From the cell containing the given text, extract its center point as [x, y] coordinate. 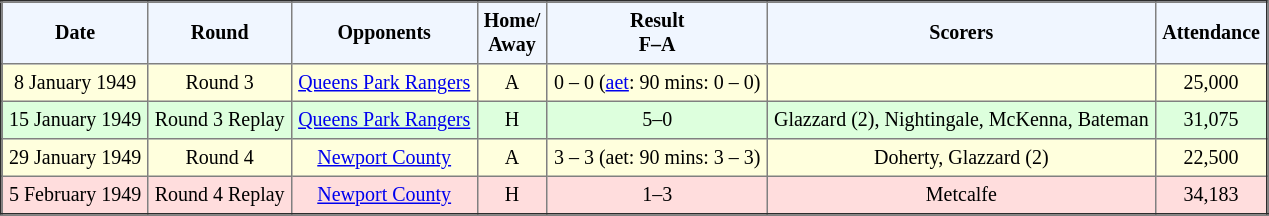
Opponents [384, 33]
Round 4 [220, 158]
25,000 [1211, 83]
Round [220, 33]
Round 3 Replay [220, 120]
Attendance [1211, 33]
34,183 [1211, 195]
29 January 1949 [75, 158]
5 February 1949 [75, 195]
Metcalfe [961, 195]
22,500 [1211, 158]
Glazzard (2), Nightingale, McKenna, Bateman [961, 120]
1–3 [657, 195]
Doherty, Glazzard (2) [961, 158]
Round 4 Replay [220, 195]
ResultF–A [657, 33]
Round 3 [220, 83]
3 – 3 (aet: 90 mins: 3 – 3) [657, 158]
8 January 1949 [75, 83]
15 January 1949 [75, 120]
Scorers [961, 33]
31,075 [1211, 120]
0 – 0 (aet: 90 mins: 0 – 0) [657, 83]
Home/Away [512, 33]
5–0 [657, 120]
Date [75, 33]
